Return the (X, Y) coordinate for the center point of the cell that contains the specified text.  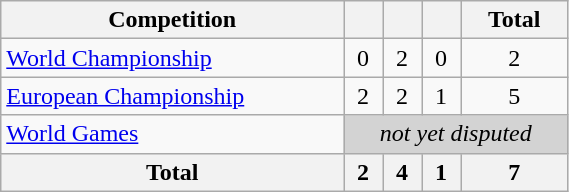
Competition (172, 20)
World Games (172, 134)
7 (514, 172)
5 (514, 96)
European Championship (172, 96)
4 (402, 172)
not yet disputed (456, 134)
World Championship (172, 58)
